Return (x, y) of the center of cell containing provided text 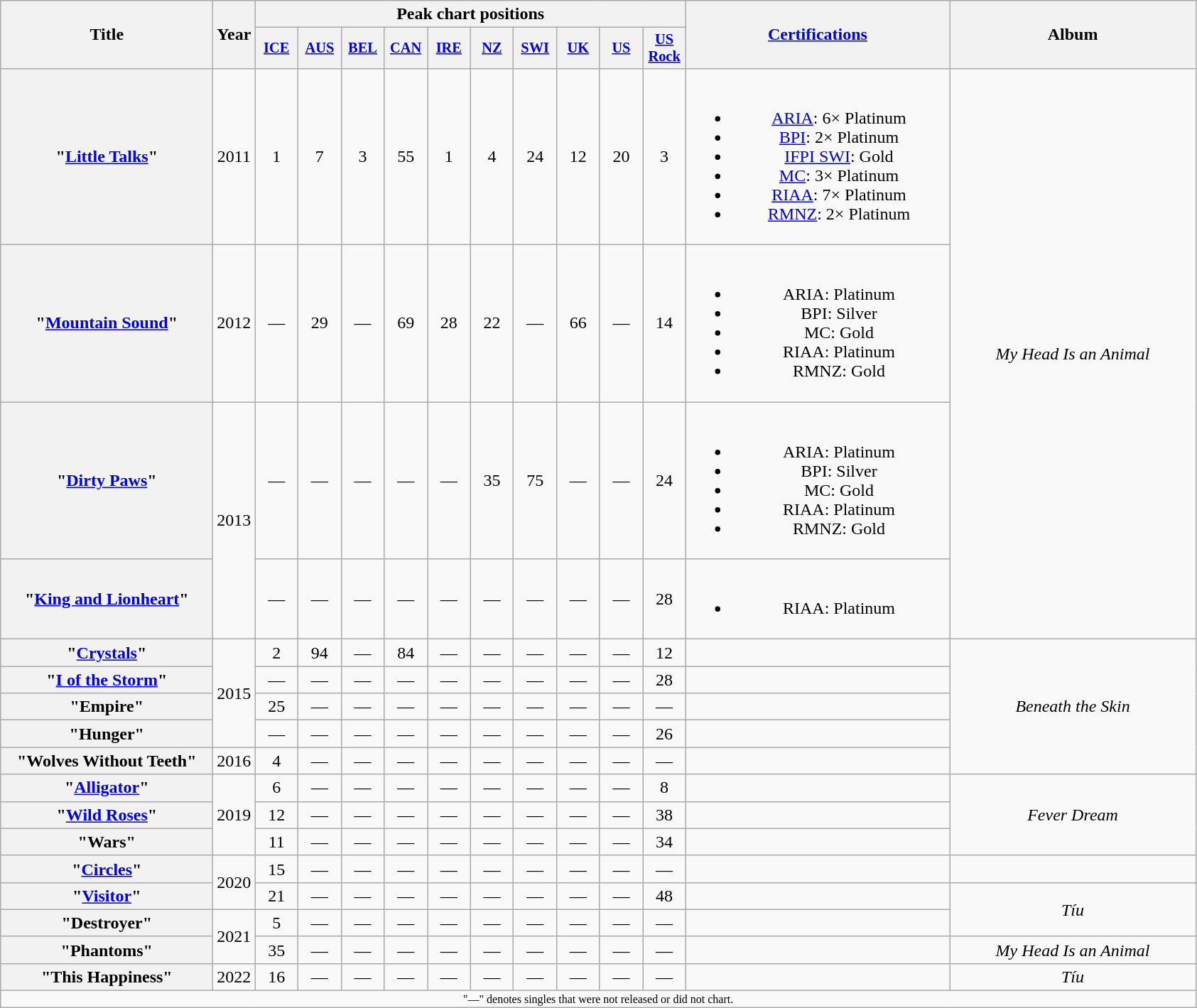
"Dirty Paws" (107, 480)
Certifications (817, 35)
"Circles" (107, 869)
NZ (492, 48)
"Alligator" (107, 788)
29 (320, 324)
ARIA: 6× PlatinumBPI: 2× PlatinumIFPI SWI: GoldMC: 3× PlatinumRIAA: 7× PlatinumRMNZ: 2× Platinum (817, 156)
2020 (234, 882)
Album (1073, 35)
2016 (234, 761)
94 (320, 653)
2015 (234, 693)
"Little Talks" (107, 156)
"Mountain Sound" (107, 324)
ICE (277, 48)
Peak chart positions (470, 14)
Title (107, 35)
7 (320, 156)
16 (277, 977)
84 (406, 653)
14 (665, 324)
"Wild Roses" (107, 815)
8 (665, 788)
11 (277, 842)
"Visitor" (107, 896)
2019 (234, 815)
48 (665, 896)
2021 (234, 936)
Fever Dream (1073, 815)
25 (277, 707)
2 (277, 653)
26 (665, 734)
34 (665, 842)
"Phantoms" (107, 950)
Beneath the Skin (1073, 707)
22 (492, 324)
US (621, 48)
2012 (234, 324)
"This Happiness" (107, 977)
15 (277, 869)
"Wolves Without Teeth" (107, 761)
SWI (536, 48)
6 (277, 788)
UK (578, 48)
AUS (320, 48)
USRock (665, 48)
"Crystals" (107, 653)
IRE (449, 48)
"Destroyer" (107, 923)
69 (406, 324)
"Wars" (107, 842)
66 (578, 324)
2011 (234, 156)
"Empire" (107, 707)
RIAA: Platinum (817, 600)
5 (277, 923)
2022 (234, 977)
"Hunger" (107, 734)
38 (665, 815)
20 (621, 156)
Year (234, 35)
"—" denotes singles that were not released or did not chart. (598, 999)
55 (406, 156)
"King and Lionheart" (107, 600)
75 (536, 480)
CAN (406, 48)
"I of the Storm" (107, 680)
21 (277, 896)
BEL (362, 48)
2013 (234, 521)
